Scan for the cell matching the given text and deliver its (X, Y) coordinate at center. 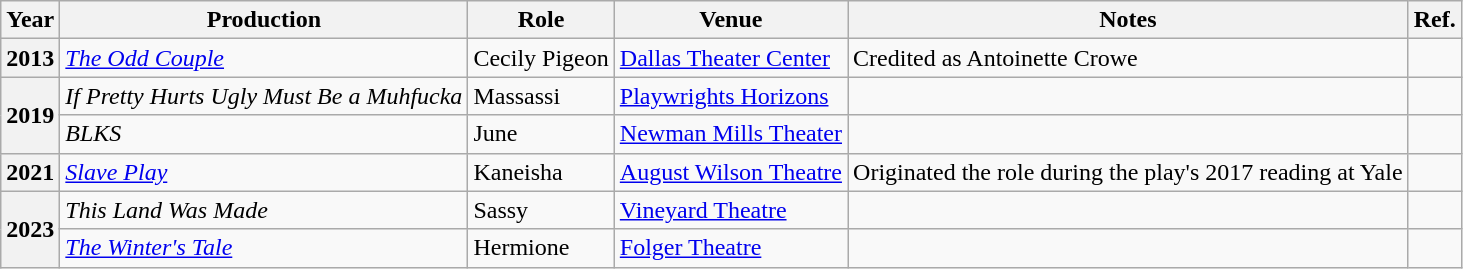
Notes (1128, 20)
Production (264, 20)
Credited as Antoinette Crowe (1128, 58)
Dallas Theater Center (730, 58)
Sassy (541, 210)
Massassi (541, 96)
The Odd Couple (264, 58)
2021 (30, 172)
June (541, 134)
Kaneisha (541, 172)
Originated the role during the play's 2017 reading at Yale (1128, 172)
Venue (730, 20)
Vineyard Theatre (730, 210)
August Wilson Theatre (730, 172)
Role (541, 20)
Slave Play (264, 172)
Hermione (541, 248)
Newman Mills Theater (730, 134)
Folger Theatre (730, 248)
Cecily Pigeon (541, 58)
The Winter's Tale (264, 248)
Ref. (1434, 20)
If Pretty Hurts Ugly Must Be a Muhfucka (264, 96)
2023 (30, 229)
Year (30, 20)
BLKS (264, 134)
2019 (30, 115)
2013 (30, 58)
This Land Was Made (264, 210)
Playwrights Horizons (730, 96)
